Pinpoint the cell where the given text exists, returning its [x, y] midpoint coordinate. 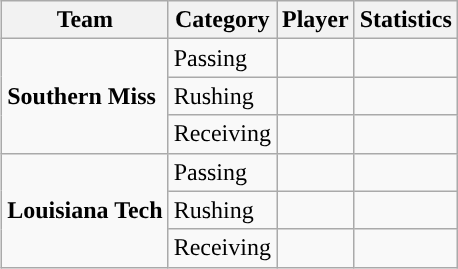
Statistics [406, 20]
Southern Miss [85, 96]
Player [315, 20]
Louisiana Tech [85, 210]
Team [85, 20]
Category [222, 20]
